Find where the given text appears and provide that cell's center as (x, y) coordinate. 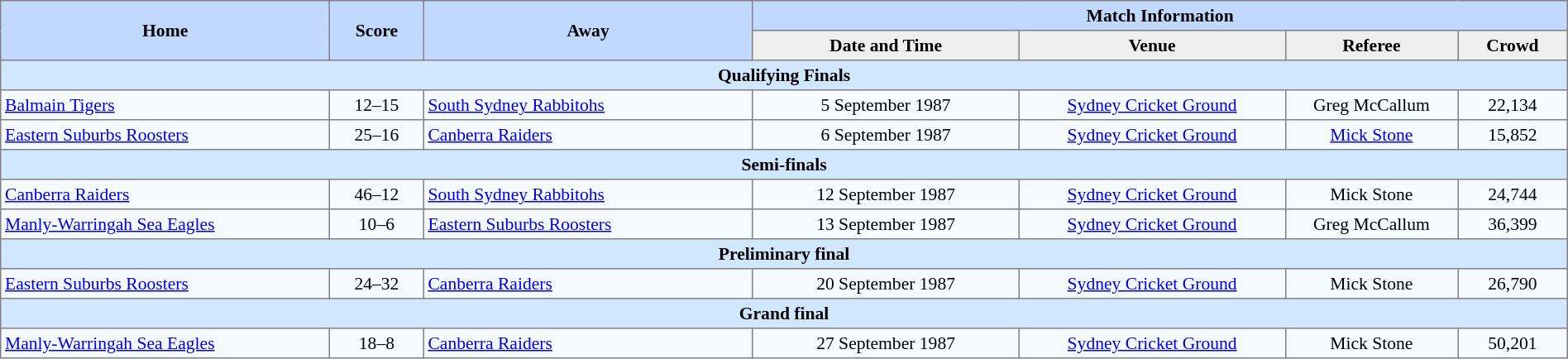
Grand final (784, 314)
24,744 (1513, 194)
22,134 (1513, 105)
25–16 (377, 135)
Balmain Tigers (165, 105)
24–32 (377, 284)
27 September 1987 (886, 343)
Semi-finals (784, 165)
12–15 (377, 105)
Match Information (1159, 16)
Qualifying Finals (784, 75)
26,790 (1513, 284)
5 September 1987 (886, 105)
18–8 (377, 343)
Referee (1371, 45)
Home (165, 31)
10–6 (377, 224)
13 September 1987 (886, 224)
Preliminary final (784, 254)
15,852 (1513, 135)
6 September 1987 (886, 135)
Away (588, 31)
50,201 (1513, 343)
46–12 (377, 194)
Venue (1152, 45)
20 September 1987 (886, 284)
Crowd (1513, 45)
36,399 (1513, 224)
Score (377, 31)
Date and Time (886, 45)
12 September 1987 (886, 194)
